Identify which cell holds the provided text, then report its (x, y) central coordinate. 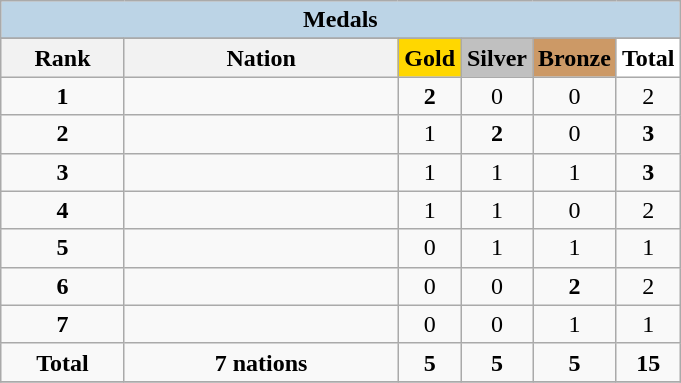
Silver (496, 58)
7 (63, 324)
Nation (261, 58)
15 (648, 362)
6 (63, 286)
Medals (340, 20)
Bronze (574, 58)
Gold (430, 58)
7 nations (261, 362)
4 (63, 210)
Rank (63, 58)
